Scan for the cell matching the given text and deliver its [x, y] coordinate at center. 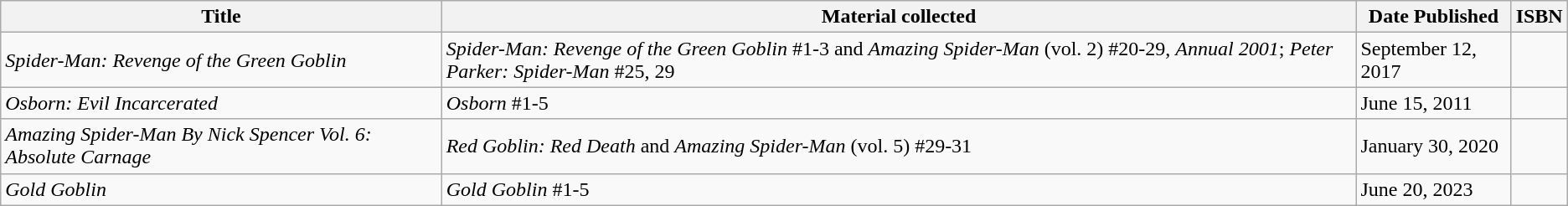
June 20, 2023 [1434, 189]
September 12, 2017 [1434, 60]
Gold Goblin #1-5 [899, 189]
Osborn: Evil Incarcerated [221, 103]
Red Goblin: Red Death and Amazing Spider-Man (vol. 5) #29-31 [899, 146]
June 15, 2011 [1434, 103]
Gold Goblin [221, 189]
Title [221, 17]
Date Published [1434, 17]
Spider-Man: Revenge of the Green Goblin #1-3 and Amazing Spider-Man (vol. 2) #20-29, Annual 2001; Peter Parker: Spider-Man #25, 29 [899, 60]
Spider-Man: Revenge of the Green Goblin [221, 60]
ISBN [1540, 17]
January 30, 2020 [1434, 146]
Osborn #1-5 [899, 103]
Amazing Spider-Man By Nick Spencer Vol. 6: Absolute Carnage [221, 146]
Material collected [899, 17]
